Determine the (x, y) coordinate at the center of the cell enclosing the given text.  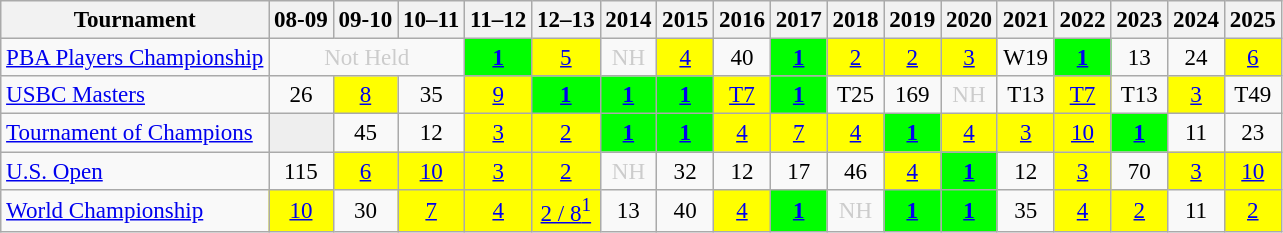
U.S. Open (135, 171)
2015 (686, 20)
2017 (798, 20)
30 (365, 211)
USBC Masters (135, 95)
169 (912, 95)
W19 (1026, 58)
Not Held (367, 58)
26 (301, 95)
46 (856, 171)
8 (365, 95)
17 (798, 171)
2019 (912, 20)
T49 (1252, 95)
PBA Players Championship (135, 58)
23 (1252, 133)
12–13 (566, 20)
Tournament (135, 20)
Tournament of Champions (135, 133)
11–12 (498, 20)
2 / 81 (566, 211)
10–11 (432, 20)
2025 (1252, 20)
115 (301, 171)
09-10 (365, 20)
5 (566, 58)
32 (686, 171)
9 (498, 95)
2014 (628, 20)
2018 (856, 20)
World Championship (135, 211)
2023 (1140, 20)
2016 (742, 20)
2021 (1026, 20)
24 (1196, 58)
2020 (970, 20)
2024 (1196, 20)
2022 (1082, 20)
70 (1140, 171)
T25 (856, 95)
08-09 (301, 20)
45 (365, 133)
